Capture the cell that displays the provided text and extract its (x, y) central coordinate. 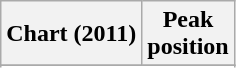
Peakposition (188, 34)
Chart (2011) (72, 34)
